For the text-containing cell, return its midpoint in [x, y] coordinate format. 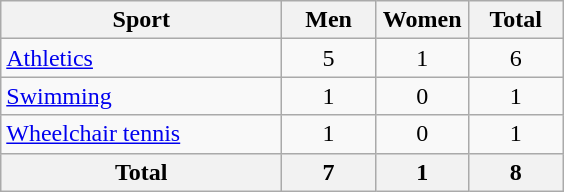
Sport [142, 20]
Wheelchair tennis [142, 134]
Athletics [142, 58]
6 [516, 58]
Men [329, 20]
8 [516, 172]
Women [422, 20]
Swimming [142, 96]
7 [329, 172]
5 [329, 58]
